Output the (X, Y) coordinate of the center of the cell containing the given text.  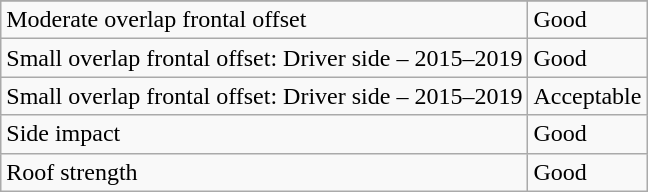
Side impact (264, 134)
Acceptable (588, 96)
Moderate overlap frontal offset (264, 20)
Roof strength (264, 172)
